Capture the cell that displays the provided text and extract its (x, y) central coordinate. 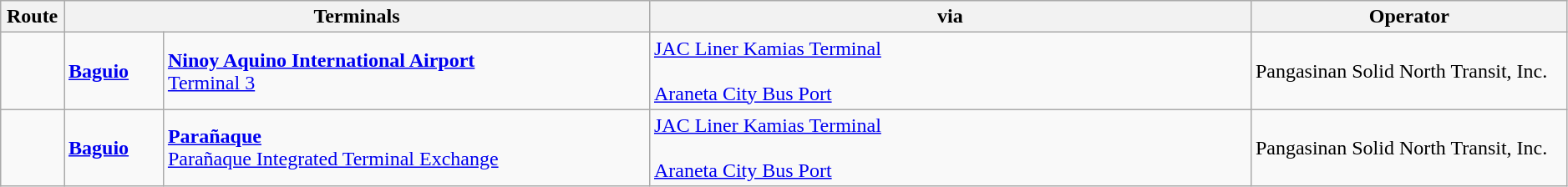
Route (33, 17)
ParañaqueParañaque Integrated Terminal Exchange (406, 148)
via (950, 17)
Operator (1408, 17)
Ninoy Aquino International AirportTerminal 3 (406, 71)
Terminals (356, 17)
